Capture the cell that displays the provided text and extract its (x, y) central coordinate. 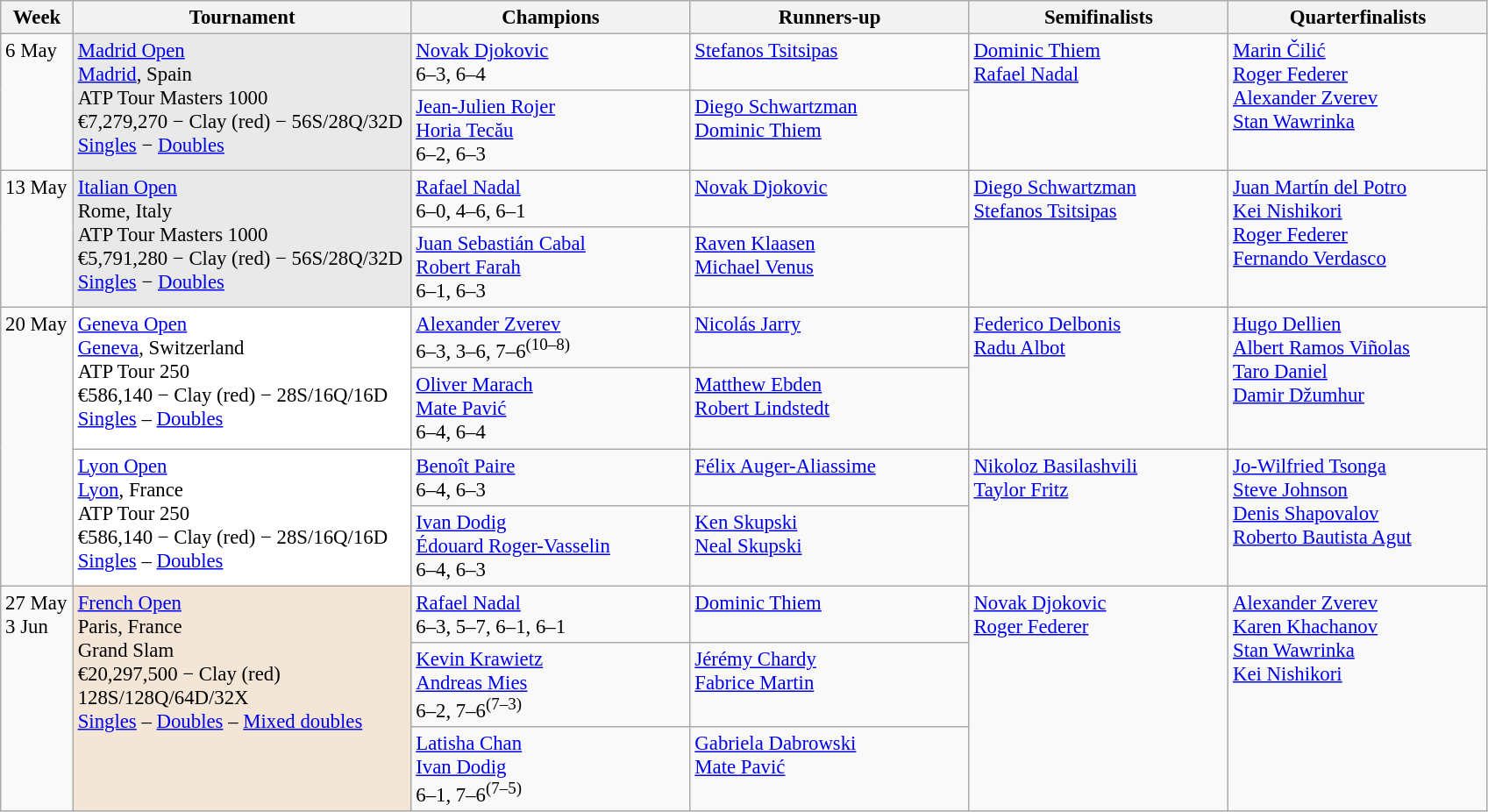
27 May3 Jun (37, 698)
Lyon Open Lyon, FranceATP Tour 250€586,140 − Clay (red) − 28S/16Q/16DSingles – Doubles (242, 517)
Rafael Nadal 6–3, 5–7, 6–1, 6–1 (551, 614)
Juan Martín del Potro Kei Nishikori Roger Federer Fernando Verdasco (1358, 239)
French Open Paris, FranceGrand Slam€20,297,500 − Clay (red)128S/128Q/64D/32XSingles – Doubles – Mixed doubles (242, 698)
Alexander Zverev6–3, 3–6, 7–6(10–8) (551, 338)
Madrid Open Madrid, SpainATP Tour Masters 1000€7,279,270 − Clay (red) − 56S/28Q/32DSingles − Doubles (242, 103)
Diego Schwartzman Stefanos Tsitsipas (1099, 239)
Kevin Krawietz Andreas Mies 6–2, 7–6(7–3) (551, 684)
Rafael Nadal6–0, 4–6, 6–1 (551, 200)
Dominic Thiem Rafael Nadal (1099, 103)
Stefanos Tsitsipas (829, 63)
Novak Djokovic6–3, 6–4 (551, 63)
Nikoloz Basilashvili Taylor Fritz (1099, 517)
Ken Skupski Neal Skupski (829, 545)
Runners-up (829, 18)
Marin Čilić Roger Federer Alexander Zverev Stan Wawrinka (1358, 103)
Novak Djokovic (829, 200)
Dominic Thiem (829, 614)
Gabriela Dabrowski Mate Pavić (829, 769)
Novak Djokovic Roger Federer (1099, 698)
6 May (37, 103)
Italian Open Rome, ItalyATP Tour Masters 1000€5,791,280 − Clay (red) − 56S/28Q/32DSingles − Doubles (242, 239)
Raven Klaasen Michael Venus (829, 267)
Latisha Chan Ivan Dodig 6–1, 7–6(7–5) (551, 769)
Champions (551, 18)
Federico Delbonis Radu Albot (1099, 379)
Félix Auger-Aliassime (829, 477)
Tournament (242, 18)
Hugo Dellien Albert Ramos Viñolas Taro Daniel Damir Džumhur (1358, 379)
13 May (37, 239)
Benoît Paire6–4, 6–3 (551, 477)
Jo-Wilfried Tsonga Steve Johnson Denis Shapovalov Roberto Bautista Agut (1358, 517)
Ivan Dodig Édouard Roger-Vasselin6–4, 6–3 (551, 545)
Juan Sebastián Cabal Robert Farah6–1, 6–3 (551, 267)
Week (37, 18)
Semifinalists (1099, 18)
Jérémy Chardy Fabrice Martin (829, 684)
Quarterfinalists (1358, 18)
Oliver Marach Mate Pavić6–4, 6–4 (551, 409)
Diego Schwartzman Dominic Thiem (829, 131)
Alexander Zverev Karen Khachanov Stan Wawrinka Kei Nishikori (1358, 698)
Jean-Julien Rojer Horia Tecău6–2, 6–3 (551, 131)
Matthew Ebden Robert Lindstedt (829, 409)
Nicolás Jarry (829, 338)
20 May (37, 447)
Geneva Open Geneva, SwitzerlandATP Tour 250€586,140 − Clay (red) − 28S/16Q/16DSingles – Doubles (242, 379)
